Identify which cell holds the provided text, then report its [X, Y] central coordinate. 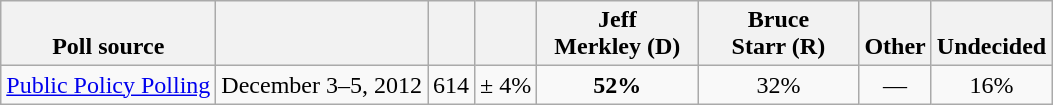
Other [895, 34]
16% [991, 85]
± 4% [506, 85]
JeffMerkley (D) [618, 34]
Undecided [991, 34]
— [895, 85]
Poll source [108, 34]
December 3–5, 2012 [322, 85]
32% [778, 85]
BruceStarr (R) [778, 34]
614 [452, 85]
52% [618, 85]
Public Policy Polling [108, 85]
